Search for the cell housing the specified text and yield its [x, y] center coordinate. 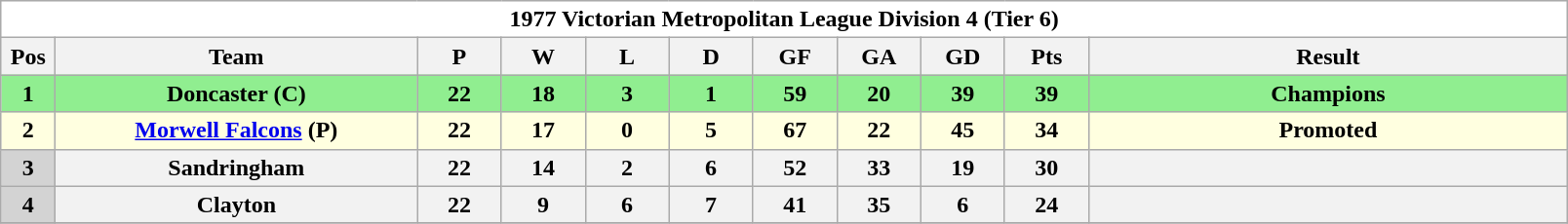
W [543, 56]
4 [28, 205]
20 [879, 93]
30 [1046, 168]
Clayton [236, 205]
7 [711, 205]
GA [879, 56]
Pos [28, 56]
17 [543, 131]
34 [1046, 131]
D [711, 56]
9 [543, 205]
59 [795, 93]
GD [962, 56]
GF [795, 56]
Doncaster (C) [236, 93]
0 [627, 131]
19 [962, 168]
P [459, 56]
5 [711, 131]
Result [1328, 56]
Promoted [1328, 131]
67 [795, 131]
41 [795, 205]
45 [962, 131]
52 [795, 168]
Morwell Falcons (P) [236, 131]
L [627, 56]
24 [1046, 205]
14 [543, 168]
Team [236, 56]
Sandringham [236, 168]
Champions [1328, 93]
33 [879, 168]
18 [543, 93]
Pts [1046, 56]
1977 Victorian Metropolitan League Division 4 (Tier 6) [784, 19]
35 [879, 205]
